Search for the cell housing the specified text and yield its (X, Y) center coordinate. 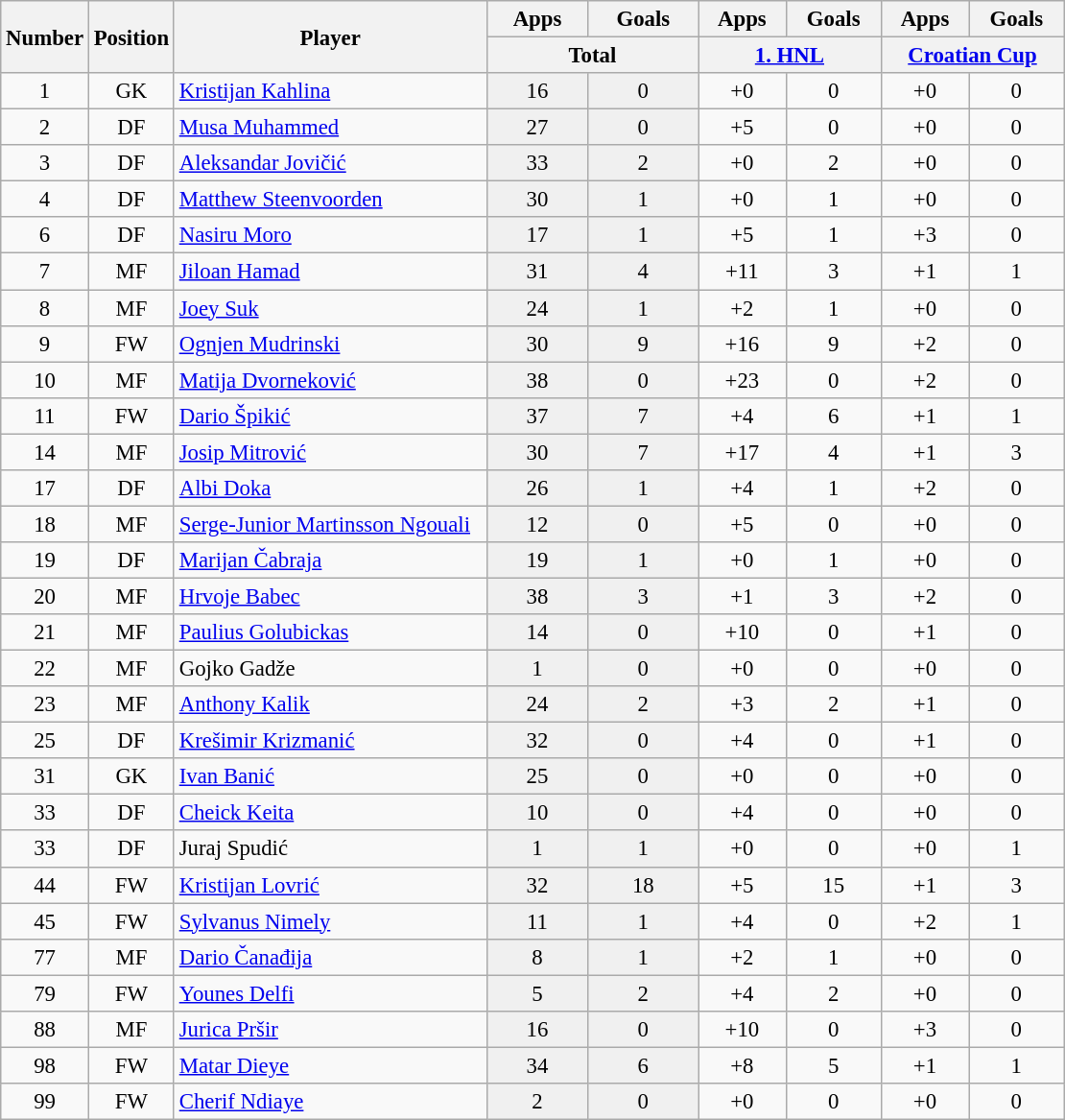
27 (537, 128)
Aleksandar Jovičić (330, 163)
Kristijan Kahlina (330, 91)
Cheick Keita (330, 813)
22 (45, 669)
Anthony Kalik (330, 704)
Marijan Čabraja (330, 560)
Serge-Junior Martinsson Ngouali (330, 524)
+11 (743, 272)
77 (45, 957)
98 (45, 1065)
+16 (743, 344)
Musa Muhammed (330, 128)
45 (45, 921)
Jiloan Hamad (330, 272)
Gojko Gadže (330, 669)
Paulius Golubickas (330, 632)
Number (45, 36)
Nasiru Moro (330, 235)
Matija Dvorneković (330, 380)
Younes Delfi (330, 993)
+8 (743, 1065)
Kristijan Lovrić (330, 885)
21 (45, 632)
Sylvanus Nimely (330, 921)
+23 (743, 380)
88 (45, 1030)
+17 (743, 452)
34 (537, 1065)
23 (45, 704)
37 (537, 416)
Ivan Banić (330, 776)
Krešimir Krizmanić (330, 741)
12 (537, 524)
Ognjen Mudrinski (330, 344)
44 (45, 885)
Josip Mitrović (330, 452)
Cherif Ndiaye (330, 1102)
79 (45, 993)
Position (130, 36)
Matar Dieye (330, 1065)
Dario Špikić (330, 416)
Total (593, 56)
99 (45, 1102)
Dario Čanađija (330, 957)
15 (833, 885)
Matthew Steenvoorden (330, 200)
20 (45, 596)
Croatian Cup (973, 56)
Jurica Pršir (330, 1030)
1. HNL (791, 56)
Juraj Spudić (330, 849)
Albi Doka (330, 489)
Joey Suk (330, 308)
26 (537, 489)
Player (330, 36)
Hrvoje Babec (330, 596)
